Search for the cell housing the specified text and yield its (X, Y) center coordinate. 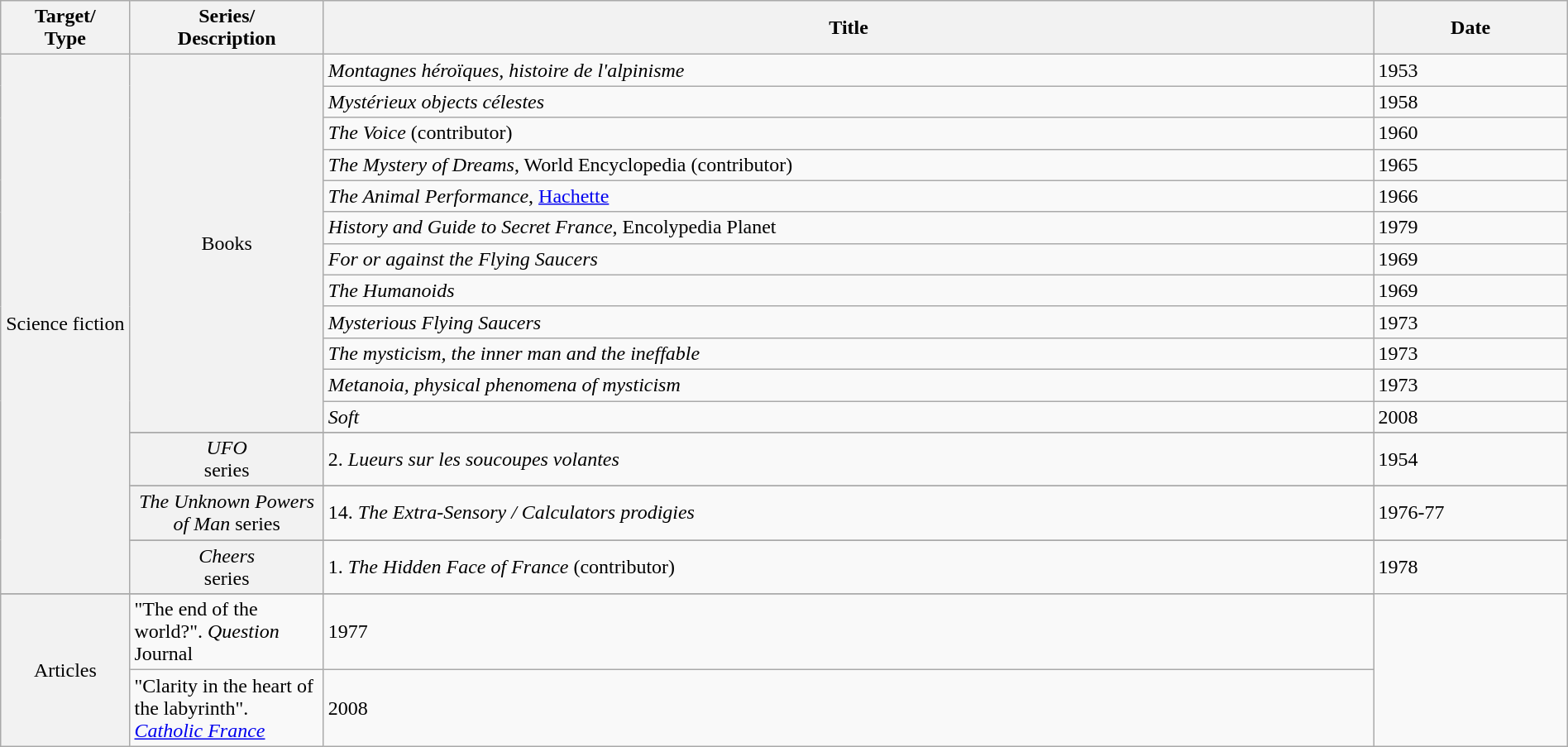
Science fiction (65, 324)
The Humanoids (849, 290)
Mystérieux objects célestes (849, 102)
1977 (849, 632)
The Animal Performance, Hachette (849, 196)
1976-77 (1470, 513)
"Clarity in the heart of the labyrinth". Catholic France (227, 708)
14. The Extra-Sensory / Calculators prodigies (849, 513)
The Voice (contributor) (849, 133)
The Mystery of Dreams, World Encyclopedia (contributor) (849, 165)
1979 (1470, 227)
1. The Hidden Face of France (contributor) (849, 567)
Series/Description (227, 28)
Target/Type (65, 28)
Metanoia, physical phenomena of mysticism (849, 385)
Cheers series (227, 567)
Mysterious Flying Saucers (849, 322)
Books (227, 243)
UFO series (227, 460)
The mysticism, the inner man and the ineffable (849, 353)
Soft (849, 416)
Montagnes héroïques, histoire de l'alpinisme (849, 70)
Date (1470, 28)
1953 (1470, 70)
History and Guide to Secret France, Encolypedia Planet (849, 227)
Title (849, 28)
1954 (1470, 460)
2. Lueurs sur les soucoupes volantes (849, 460)
1965 (1470, 165)
1978 (1470, 567)
Articles (65, 670)
The Unknown Powers of Man series (227, 513)
1966 (1470, 196)
1958 (1470, 102)
1960 (1470, 133)
For or against the Flying Saucers (849, 259)
"The end of the world?". Question Journal (227, 632)
